Capture the cell that displays the provided text and extract its (x, y) central coordinate. 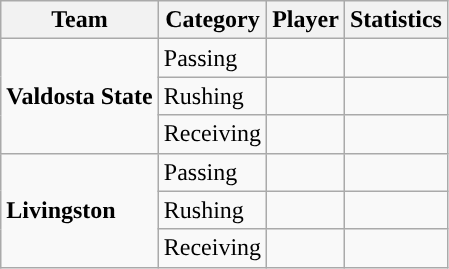
Valdosta State (80, 96)
Statistics (396, 20)
Player (306, 20)
Livingston (80, 210)
Category (212, 20)
Team (80, 20)
